Output the (x, y) coordinate of the center of the cell containing the given text.  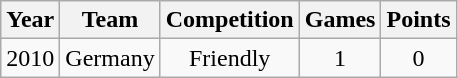
Team (110, 20)
Friendly (230, 58)
Year (30, 20)
2010 (30, 58)
1 (340, 58)
Competition (230, 20)
Points (418, 20)
Games (340, 20)
0 (418, 58)
Germany (110, 58)
